Search for the cell housing the specified text and yield its [x, y] center coordinate. 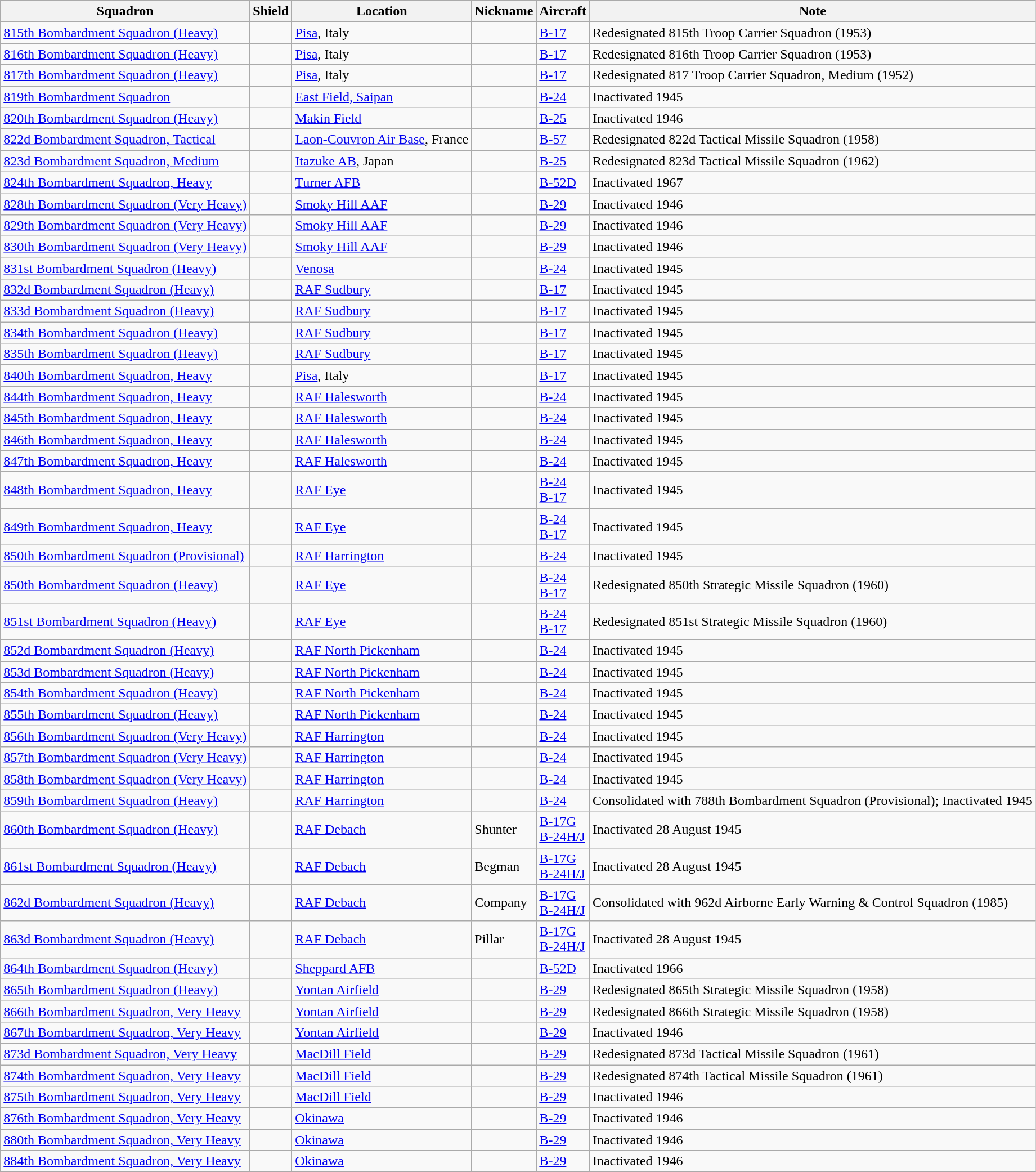
846th Bombardment Squadron, Heavy [125, 440]
Shunter [504, 830]
East Field, Saipan [382, 97]
845th Bombardment Squadron, Heavy [125, 418]
857th Bombardment Squadron (Very Heavy) [125, 758]
835th Bombardment Squadron (Heavy) [125, 354]
850th Bombardment Squadron (Provisional) [125, 556]
Venosa [382, 269]
Itazuke AB, Japan [382, 161]
830th Bombardment Squadron (Very Heavy) [125, 247]
880th Bombardment Squadron, Very Heavy [125, 1140]
Aircraft [563, 11]
850th Bombardment Squadron (Heavy) [125, 584]
Company [504, 903]
866th Bombardment Squadron, Very Heavy [125, 1011]
829th Bombardment Squadron (Very Heavy) [125, 225]
823d Bombardment Squadron, Medium [125, 161]
824th Bombardment Squadron, Heavy [125, 182]
Inactivated 1966 [813, 968]
Sheppard AFB [382, 968]
Redesignated 874th Tactical Missile Squadron (1961) [813, 1076]
833d Bombardment Squadron (Heavy) [125, 311]
Pillar [504, 939]
Note [813, 11]
B-57 [563, 140]
Redesignated 851st Strategic Missile Squadron (1960) [813, 621]
852d Bombardment Squadron (Heavy) [125, 650]
861st Bombardment Squadron (Heavy) [125, 866]
884th Bombardment Squadron, Very Heavy [125, 1161]
Shield [271, 11]
Turner AFB [382, 182]
Consolidated with 962d Airborne Early Warning & Control Squadron (1985) [813, 903]
Redesignated 816th Troop Carrier Squadron (1953) [813, 54]
Nickname [504, 11]
875th Bombardment Squadron, Very Heavy [125, 1097]
854th Bombardment Squadron (Heavy) [125, 694]
863d Bombardment Squadron (Heavy) [125, 939]
820th Bombardment Squadron (Heavy) [125, 118]
864th Bombardment Squadron (Heavy) [125, 968]
Redesignated 850th Strategic Missile Squadron (1960) [813, 584]
Laon-Couvron Air Base, France [382, 140]
865th Bombardment Squadron (Heavy) [125, 990]
847th Bombardment Squadron, Heavy [125, 461]
Redesignated 873d Tactical Missile Squadron (1961) [813, 1054]
822d Bombardment Squadron, Tactical [125, 140]
853d Bombardment Squadron (Heavy) [125, 672]
876th Bombardment Squadron, Very Heavy [125, 1119]
848th Bombardment Squadron, Heavy [125, 490]
Redesignated 823d Tactical Missile Squadron (1962) [813, 161]
858th Bombardment Squadron (Very Heavy) [125, 779]
859th Bombardment Squadron (Heavy) [125, 800]
874th Bombardment Squadron, Very Heavy [125, 1076]
856th Bombardment Squadron (Very Heavy) [125, 736]
855th Bombardment Squadron (Heavy) [125, 715]
Squadron [125, 11]
873d Bombardment Squadron, Very Heavy [125, 1054]
862d Bombardment Squadron (Heavy) [125, 903]
Redesignated 865th Strategic Missile Squadron (1958) [813, 990]
817th Bombardment Squadron (Heavy) [125, 75]
851st Bombardment Squadron (Heavy) [125, 621]
Consolidated with 788th Bombardment Squadron (Provisional); Inactivated 1945 [813, 800]
828th Bombardment Squadron (Very Heavy) [125, 204]
844th Bombardment Squadron, Heavy [125, 397]
832d Bombardment Squadron (Heavy) [125, 290]
Redesignated 815th Troop Carrier Squadron (1953) [813, 33]
816th Bombardment Squadron (Heavy) [125, 54]
860th Bombardment Squadron (Heavy) [125, 830]
Redesignated 817 Troop Carrier Squadron, Medium (1952) [813, 75]
834th Bombardment Squadron (Heavy) [125, 333]
Redesignated 822d Tactical Missile Squadron (1958) [813, 140]
867th Bombardment Squadron, Very Heavy [125, 1032]
831st Bombardment Squadron (Heavy) [125, 269]
Inactivated 1967 [813, 182]
Redesignated 866th Strategic Missile Squadron (1958) [813, 1011]
Begman [504, 866]
815th Bombardment Squadron (Heavy) [125, 33]
819th Bombardment Squadron [125, 97]
Location [382, 11]
Makin Field [382, 118]
840th Bombardment Squadron, Heavy [125, 375]
849th Bombardment Squadron, Heavy [125, 527]
